Identify which cell holds the provided text, then report its (X, Y) central coordinate. 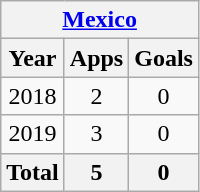
Mexico (100, 20)
2018 (33, 96)
3 (96, 134)
5 (96, 172)
2019 (33, 134)
Year (33, 58)
Apps (96, 58)
Goals (164, 58)
Total (33, 172)
2 (96, 96)
